Output the [X, Y] coordinate of the center of the cell containing the given text.  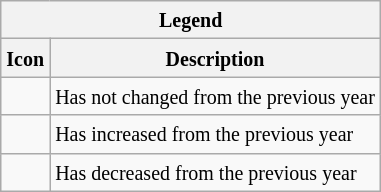
Icon [26, 58]
Description [216, 58]
Legend [191, 20]
Has not changed from the previous year [216, 96]
Has decreased from the previous year [216, 172]
Has increased from the previous year [216, 134]
